Capture the cell that displays the provided text and extract its [X, Y] central coordinate. 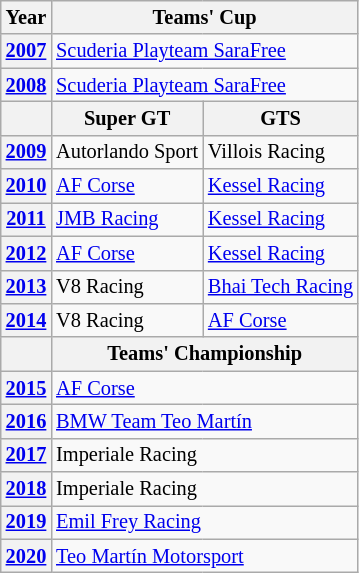
2020 [26, 556]
2013 [26, 287]
Super GT [127, 118]
Teams' Championship [204, 354]
GTS [280, 118]
2019 [26, 522]
2016 [26, 421]
Emil Frey Racing [204, 522]
BMW Team Teo Martín [204, 421]
2017 [26, 455]
Autorlando Sport [127, 152]
2010 [26, 186]
2018 [26, 489]
Bhai Tech Racing [280, 287]
2011 [26, 219]
2009 [26, 152]
2012 [26, 253]
JMB Racing [127, 219]
2014 [26, 320]
2008 [26, 85]
Villois Racing [280, 152]
Teo Martín Motorsport [204, 556]
Year [26, 17]
Teams' Cup [204, 17]
2015 [26, 388]
2007 [26, 51]
